Return (X, Y) of the center of cell containing provided text 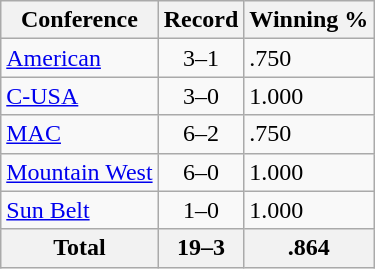
American (80, 58)
C-USA (80, 96)
Winning % (309, 20)
1–0 (201, 210)
6–0 (201, 172)
19–3 (201, 248)
3–1 (201, 58)
Record (201, 20)
MAC (80, 134)
Total (80, 248)
Mountain West (80, 172)
.864 (309, 248)
6–2 (201, 134)
Sun Belt (80, 210)
Conference (80, 20)
3–0 (201, 96)
